Search for the cell housing the specified text and yield its (x, y) center coordinate. 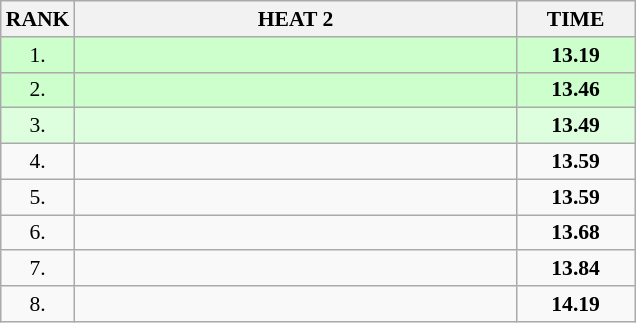
2. (38, 90)
3. (38, 126)
TIME (576, 19)
13.68 (576, 233)
RANK (38, 19)
14.19 (576, 304)
13.46 (576, 90)
HEAT 2 (295, 19)
6. (38, 233)
13.19 (576, 55)
4. (38, 162)
7. (38, 269)
8. (38, 304)
5. (38, 197)
13.84 (576, 269)
13.49 (576, 126)
1. (38, 55)
